Extract the [X, Y] coordinate from the center of the cell holding the provided text.  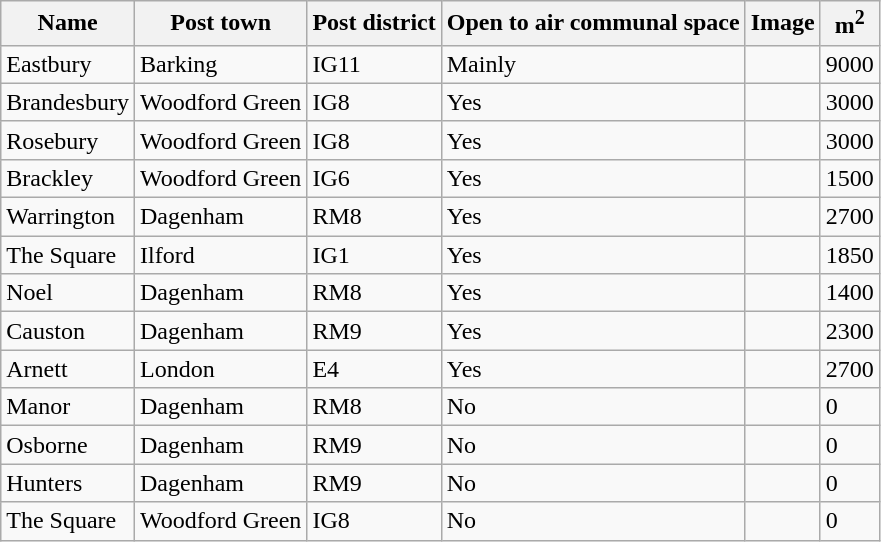
Causton [68, 331]
m2 [850, 24]
IG6 [374, 178]
London [220, 369]
Brackley [68, 178]
Warrington [68, 217]
Post district [374, 24]
Image [782, 24]
Ilford [220, 255]
1400 [850, 293]
9000 [850, 64]
Eastbury [68, 64]
Rosebury [68, 140]
Barking [220, 64]
Noel [68, 293]
E4 [374, 369]
Brandesbury [68, 102]
1500 [850, 178]
Name [68, 24]
1850 [850, 255]
Hunters [68, 483]
Mainly [593, 64]
Post town [220, 24]
IG11 [374, 64]
Open to air communal space [593, 24]
2300 [850, 331]
Osborne [68, 445]
Arnett [68, 369]
Manor [68, 407]
IG1 [374, 255]
